For the text-containing cell, return its midpoint in [x, y] coordinate format. 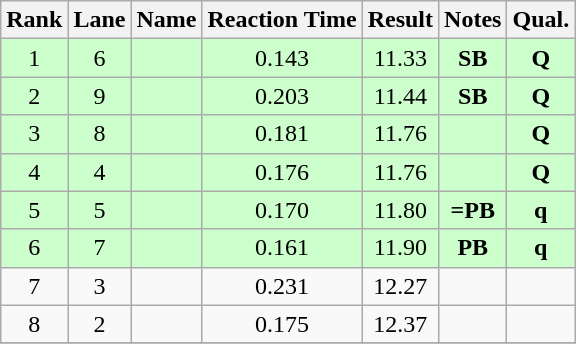
Rank [34, 20]
11.80 [400, 210]
11.90 [400, 248]
0.181 [282, 134]
Result [400, 20]
Qual. [541, 20]
0.231 [282, 286]
Name [166, 20]
0.175 [282, 324]
11.33 [400, 58]
0.176 [282, 172]
9 [100, 96]
Reaction Time [282, 20]
Notes [473, 20]
0.203 [282, 96]
PB [473, 248]
12.37 [400, 324]
=PB [473, 210]
0.143 [282, 58]
0.170 [282, 210]
0.161 [282, 248]
12.27 [400, 286]
11.44 [400, 96]
Lane [100, 20]
1 [34, 58]
